Capture the cell that displays the provided text and extract its (X, Y) central coordinate. 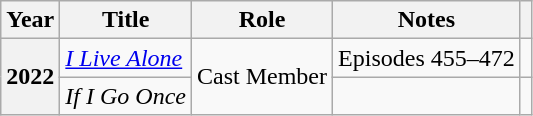
2022 (30, 77)
Notes (427, 20)
Cast Member (262, 77)
Year (30, 20)
If I Go Once (126, 96)
Episodes 455–472 (427, 58)
Title (126, 20)
I Live Alone (126, 58)
Role (262, 20)
